Determine the (x, y) coordinate at the center of the cell enclosing the given text.  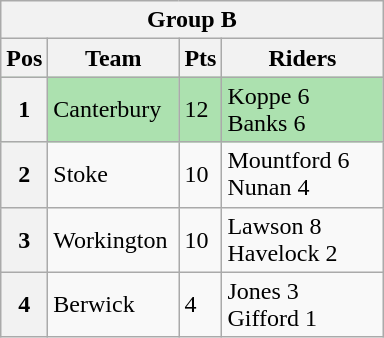
2 (24, 174)
Pos (24, 58)
Berwick (114, 304)
Workington (114, 240)
Lawson 8Havelock 2 (302, 240)
1 (24, 110)
Riders (302, 58)
Koppe 6Banks 6 (302, 110)
Jones 3Gifford 1 (302, 304)
3 (24, 240)
Team (114, 58)
Mountford 6Nunan 4 (302, 174)
Pts (200, 58)
Group B (192, 20)
12 (200, 110)
Canterbury (114, 110)
Stoke (114, 174)
